Determine the [X, Y] coordinate at the center of the cell enclosing the given text.  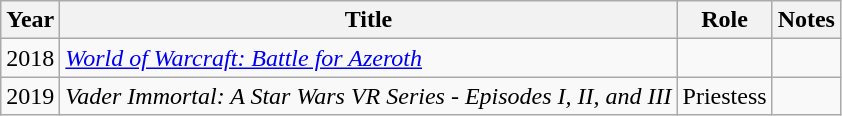
Year [30, 20]
2018 [30, 58]
World of Warcraft: Battle for Azeroth [368, 58]
Title [368, 20]
Notes [806, 20]
Role [724, 20]
Vader Immortal: A Star Wars VR Series - Episodes I, II, and III [368, 96]
2019 [30, 96]
Priestess [724, 96]
